Provide the [x, y] coordinate of the cell's center where the given text is located.  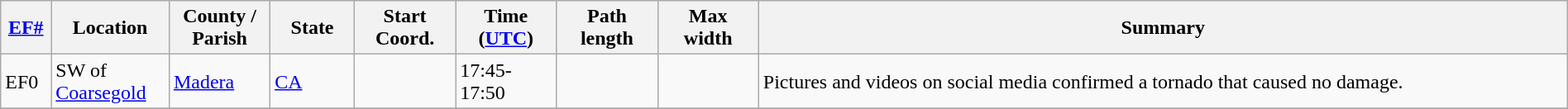
EF# [26, 28]
Start Coord. [404, 28]
CA [313, 81]
Path length [607, 28]
EF0 [26, 81]
County / Parish [219, 28]
Summary [1163, 28]
Pictures and videos on social media confirmed a tornado that caused no damage. [1163, 81]
Madera [219, 81]
Location [111, 28]
Max width [708, 28]
State [313, 28]
17:45-17:50 [506, 81]
SW of Coarsegold [111, 81]
Time (UTC) [506, 28]
